For the text-containing cell, return its midpoint in [X, Y] coordinate format. 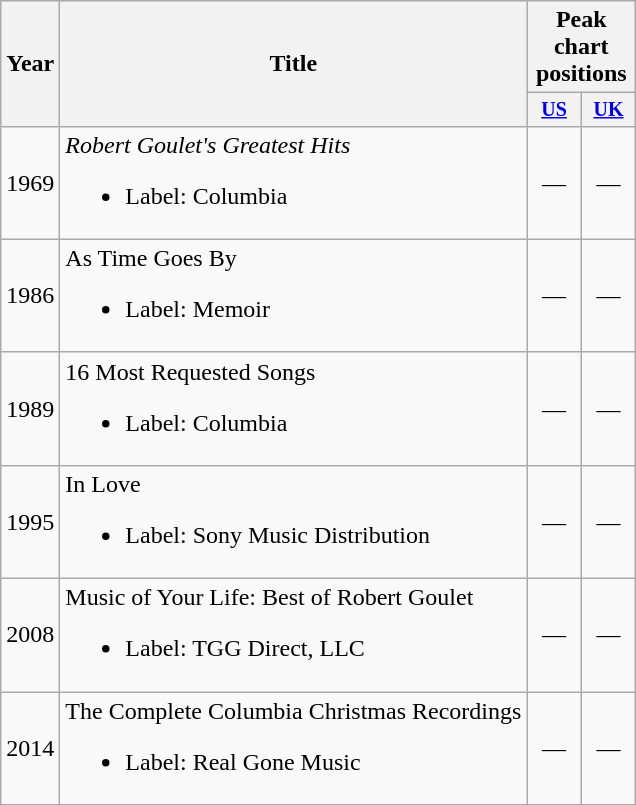
1989 [30, 408]
1969 [30, 182]
The Complete Columbia Christmas RecordingsLabel: Real Gone Music [294, 748]
Peak chart positions [582, 47]
16 Most Requested SongsLabel: Columbia [294, 408]
UK [608, 110]
2014 [30, 748]
As Time Goes ByLabel: Memoir [294, 296]
Music of Your Life: Best of Robert GouletLabel: TGG Direct, LLC [294, 636]
1995 [30, 522]
Year [30, 64]
2008 [30, 636]
1986 [30, 296]
In LoveLabel: Sony Music Distribution [294, 522]
Robert Goulet's Greatest HitsLabel: Columbia [294, 182]
Title [294, 64]
US [554, 110]
